For the text-containing cell, return its midpoint in [x, y] coordinate format. 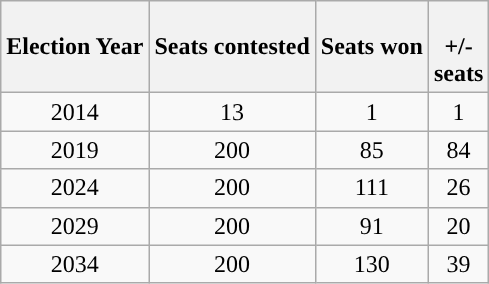
84 [458, 150]
91 [372, 226]
26 [458, 188]
13 [232, 112]
130 [372, 264]
Seats contested [232, 47]
Seats won [372, 47]
2024 [75, 188]
20 [458, 226]
Election Year [75, 47]
2019 [75, 150]
85 [372, 150]
39 [458, 264]
+/-seats [458, 47]
2034 [75, 264]
2029 [75, 226]
111 [372, 188]
2014 [75, 112]
